Identify which cell holds the provided text, then report its (x, y) central coordinate. 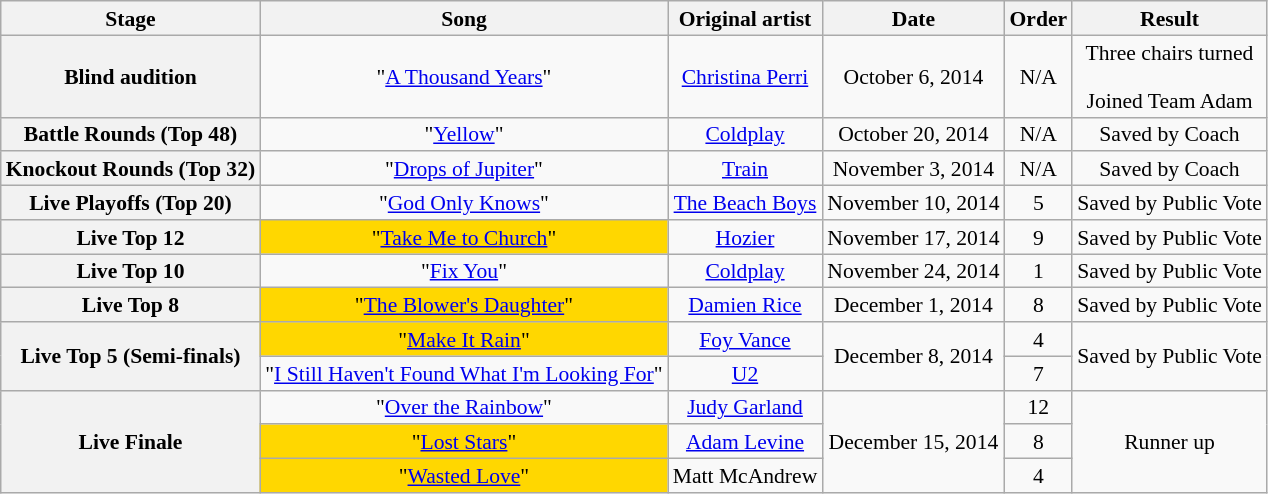
Order (1039, 18)
7 (1039, 373)
Date (913, 18)
Stage (130, 18)
"A Thousand Years" (464, 76)
The Beach Boys (746, 203)
1 (1039, 271)
October 20, 2014 (913, 134)
Adam Levine (746, 442)
October 6, 2014 (913, 76)
Battle Rounds (Top 48) (130, 134)
November 10, 2014 (913, 203)
Live Playoffs (Top 20) (130, 203)
November 3, 2014 (913, 169)
12 (1039, 407)
Original artist (746, 18)
Matt McAndrew (746, 476)
Live Top 8 (130, 305)
Christina Perri (746, 76)
9 (1039, 237)
Judy Garland (746, 407)
Result (1170, 18)
December 15, 2014 (913, 441)
Blind audition (130, 76)
"Wasted Love" (464, 476)
Live Finale (130, 441)
November 17, 2014 (913, 237)
"Over the Rainbow" (464, 407)
U2 (746, 373)
"Lost Stars" (464, 442)
Damien Rice (746, 305)
Foy Vance (746, 339)
December 8, 2014 (913, 356)
"I Still Haven't Found What I'm Looking For" (464, 373)
"Make It Rain" (464, 339)
Hozier (746, 237)
"Drops of Jupiter" (464, 169)
November 24, 2014 (913, 271)
Knockout Rounds (Top 32) (130, 169)
5 (1039, 203)
"Fix You" (464, 271)
Train (746, 169)
Song (464, 18)
Runner up (1170, 441)
"Yellow" (464, 134)
December 1, 2014 (913, 305)
"Take Me to Church" (464, 237)
Live Top 10 (130, 271)
Live Top 12 (130, 237)
Live Top 5 (Semi-finals) (130, 356)
"The Blower's Daughter" (464, 305)
"God Only Knows" (464, 203)
Three chairs turnedJoined Team Adam (1170, 76)
